From the cell containing the given text, extract its center point as [x, y] coordinate. 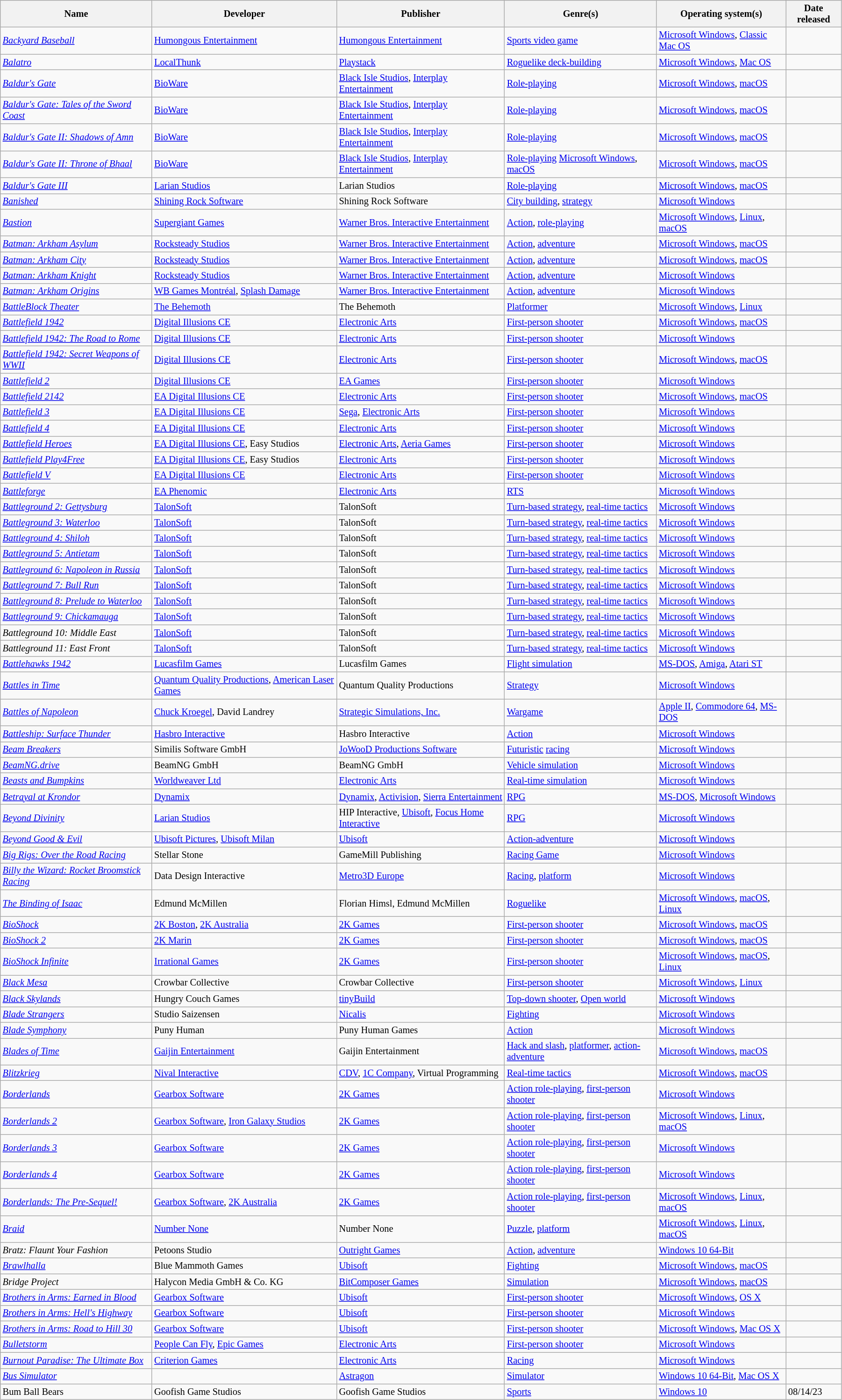
Gearbox Software, Iron Galaxy Studios [244, 1121]
Date released [813, 14]
Racing, platform [580, 876]
Sports video game [580, 41]
Braid [77, 1229]
Supergiant Games [244, 222]
Battlefield V [77, 475]
Brawlhalla [77, 1266]
Bastion [77, 222]
Batman: Arkham Knight [77, 275]
Battles in Time [77, 686]
Dynamix, Activision, Sierra Entertainment [421, 797]
BattleBlock Theater [77, 307]
Baldur's Gate II: Shadows of Amn [77, 137]
Battleground 10: Middle East [77, 633]
Battlefield 2 [77, 381]
HIP Interactive, Ubisoft, Focus Home Interactive [421, 818]
Battlefield 1942: Secret Weapons of WWII [77, 359]
Blue Mammoth Games [244, 1266]
Baldur's Gate II: Throne of Bhaal [77, 164]
Betrayal at Krondor [77, 797]
Battlefield 3 [77, 412]
Operating system(s) [721, 14]
Battleground 8: Prelude to Waterloo [77, 601]
Battleground 7: Bull Run [77, 586]
City building, strategy [580, 201]
Dynamix [244, 797]
Black Skylands [77, 999]
Big Rigs: Over the Road Racing [77, 855]
Backyard Baseball [77, 41]
Racing [580, 1360]
Bridge Project [77, 1282]
Irrational Games [244, 962]
Battleground 5: Antietam [77, 554]
Battlefield 2142 [77, 397]
Roguelike deck-building [580, 62]
Brothers in Arms: Road to Hill 30 [77, 1329]
Flight simulation [580, 664]
Sports [580, 1392]
Bum Ball Bears [77, 1392]
Blade Strangers [77, 1014]
JoWooD Productions Software [421, 750]
tinyBuild [421, 999]
Burnout Paradise: The Ultimate Box [77, 1360]
MS-DOS, Microsoft Windows [721, 797]
Windows 10 64-Bit [721, 1250]
Role-playing Microsoft Windows, macOS [580, 164]
LocalThunk [244, 62]
Batman: Arkham Origins [77, 291]
Balatro [77, 62]
08/14/23 [813, 1392]
Battlefield 1942 [77, 322]
Chuck Kroegel, David Landrey [244, 712]
Baldur's Gate: Tales of the Sword Coast [77, 110]
Top-down shooter, Open world [580, 999]
Genre(s) [580, 14]
Roguelike [580, 903]
Ubisoft Pictures, Ubisoft Milan [244, 839]
Banished [77, 201]
The Binding of Isaac [77, 903]
Billy the Wizard: Rocket Broomstick Racing [77, 876]
Windows 10 64-Bit, Mac OS X [721, 1376]
Battlefield 1942: The Road to Rome [77, 338]
Batman: Arkham Asylum [77, 244]
BeamNG.drive [77, 765]
Simulation [580, 1282]
Nicalis [421, 1014]
Vehicle simulation [580, 765]
Puny Human Games [421, 1030]
Battlefield Play4Free [77, 459]
Hack and slash, platformer, action-adventure [580, 1051]
Battlefield Heroes [77, 444]
Blitzkrieg [77, 1073]
Platformer [580, 307]
Blades of Time [77, 1051]
Strategy [580, 686]
Battleground 3: Waterloo [77, 522]
Hungry Couch Games [244, 999]
Racing Game [580, 855]
Microsoft Windows, Mac OS X [721, 1329]
Battleforge [77, 491]
Black Mesa [77, 983]
Batman: Arkham City [77, 260]
Bus Simulator [77, 1376]
Quantum Quality Productions [421, 686]
Action-adventure [580, 839]
Blade Symphony [77, 1030]
Microsoft Windows, Mac OS [721, 62]
EA Phenomic [244, 491]
Similis Software GmbH [244, 750]
Borderlands 2 [77, 1121]
Bratz: Flaunt Your Fashion [77, 1250]
Beasts and Bumpkins [77, 781]
Edmund McMillen [244, 903]
Borderlands 3 [77, 1148]
WB Games Montréal, Splash Damage [244, 291]
Nival Interactive [244, 1073]
Data Design Interactive [244, 876]
Beyond Divinity [77, 818]
EA Games [421, 381]
Battleground 6: Napoleon in Russia [77, 570]
Studio Saizensen [244, 1014]
Beam Breakers [77, 750]
Battleground 9: Chickamauga [77, 617]
2K Marin [244, 940]
Metro3D Europe [421, 876]
Outright Games [421, 1250]
Borderlands [77, 1094]
Publisher [421, 14]
Battleship: Surface Thunder [77, 734]
Battleground 11: East Front [77, 648]
Brothers in Arms: Hell's Highway [77, 1313]
GameMill Publishing [421, 855]
Brothers in Arms: Earned in Blood [77, 1297]
BioShock Infinite [77, 962]
CDV, 1C Company, Virtual Programming [421, 1073]
MS-DOS, Amiga, Atari ST [721, 664]
BitComposer Games [421, 1282]
Astragon [421, 1376]
Microsoft Windows, OS X [721, 1297]
Florian Himsl, Edmund McMillen [421, 903]
RTS [580, 491]
Playstack [421, 62]
Battleground 4: Shiloh [77, 538]
Borderlands 4 [77, 1175]
Name [77, 14]
Beyond Good & Evil [77, 839]
Baldur's Gate [77, 83]
Stellar Stone [244, 855]
Developer [244, 14]
Halycon Media GmbH & Co. KG [244, 1282]
Electronic Arts, Aeria Games [421, 444]
Microsoft Windows, Classic Mac OS [721, 41]
Worldweaver Ltd [244, 781]
2K Boston, 2K Australia [244, 925]
Puny Human [244, 1030]
Windows 10 [721, 1392]
Battlefield 4 [77, 428]
Real-time tactics [580, 1073]
Puzzle, platform [580, 1229]
Action, role-playing [580, 222]
Wargame [580, 712]
Quantum Quality Productions, American Laser Games [244, 686]
Criterion Games [244, 1360]
BioShock [77, 925]
Gearbox Software, 2K Australia [244, 1202]
Battles of Napoleon [77, 712]
Petoons Studio [244, 1250]
BioShock 2 [77, 940]
Battleground 2: Gettysburg [77, 507]
Baldur's Gate III [77, 186]
Simulator [580, 1376]
Sega, Electronic Arts [421, 412]
Futuristic racing [580, 750]
Apple II, Commodore 64, MS-DOS [721, 712]
People Can Fly, Epic Games [244, 1344]
Strategic Simulations, Inc. [421, 712]
Battlehawks 1942 [77, 664]
Bulletstorm [77, 1344]
Real-time simulation [580, 781]
Borderlands: The Pre-Sequel! [77, 1202]
